Return the [x, y] coordinate for the center point of the cell that contains the specified text.  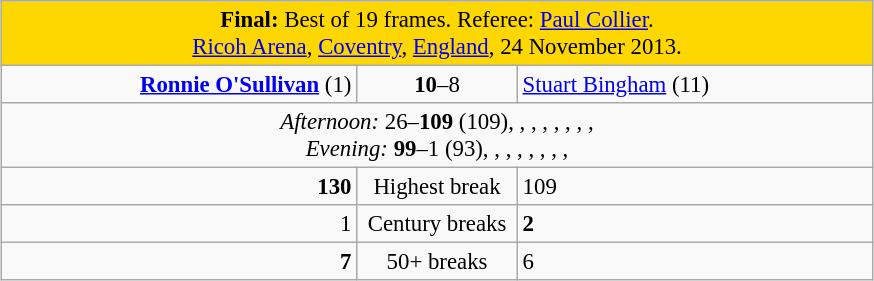
130 [179, 187]
1 [179, 224]
10–8 [438, 85]
Ronnie O'Sullivan (1) [179, 85]
Final: Best of 19 frames. Referee: Paul Collier.Ricoh Arena, Coventry, England, 24 November 2013. [437, 34]
50+ breaks [438, 262]
109 [695, 187]
2 [695, 224]
Century breaks [438, 224]
Afternoon: 26–109 (109), , , , , , , , Evening: 99–1 (93), , , , , , , , [437, 136]
Stuart Bingham (11) [695, 85]
6 [695, 262]
Highest break [438, 187]
7 [179, 262]
